Identify which cell holds the provided text, then report its [x, y] central coordinate. 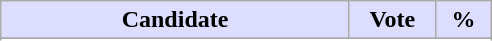
% [463, 20]
Candidate [176, 20]
Vote [392, 20]
